Capture the cell that displays the provided text and extract its (X, Y) central coordinate. 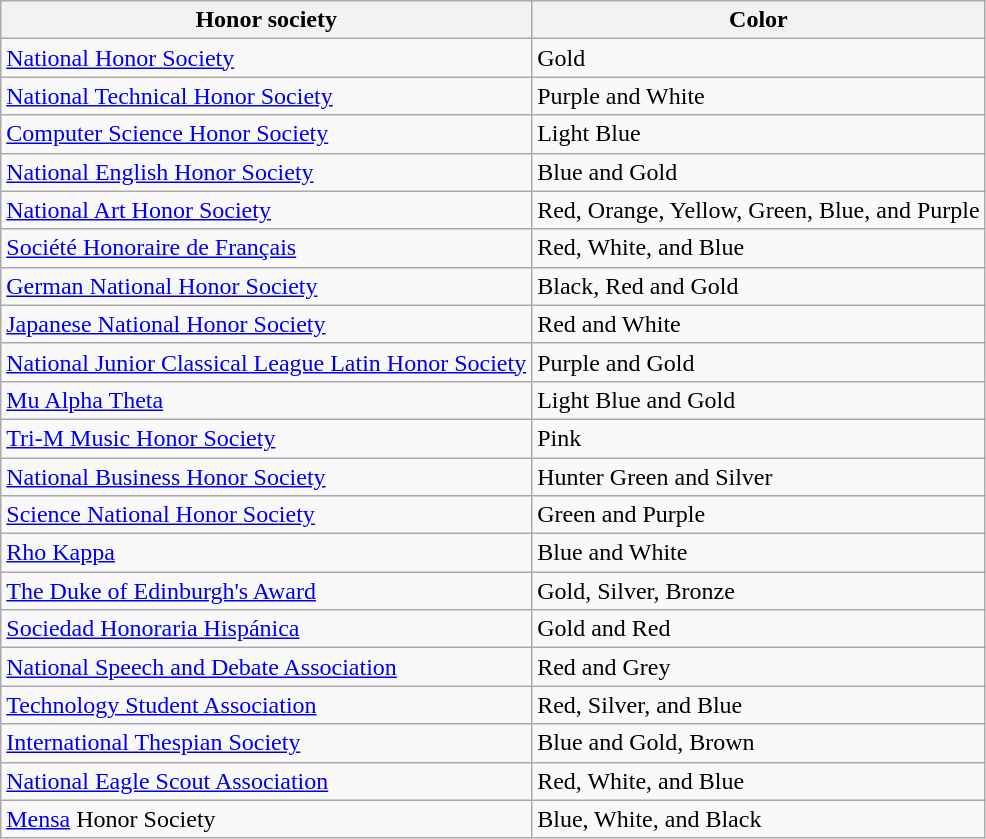
National Eagle Scout Association (266, 781)
Technology Student Association (266, 705)
National Junior Classical League Latin Honor Society (266, 362)
Mu Alpha Theta (266, 400)
National Art Honor Society (266, 210)
Red, Silver, and Blue (758, 705)
Blue and Gold, Brown (758, 743)
Tri-M Music Honor Society (266, 438)
Green and Purple (758, 515)
Light Blue (758, 134)
Red and White (758, 324)
Light Blue and Gold (758, 400)
Gold (758, 58)
Gold and Red (758, 629)
National Speech and Debate Association (266, 667)
Blue, White, and Black (758, 819)
Gold, Silver, Bronze (758, 591)
Sociedad Honoraria Hispánica (266, 629)
National Honor Society (266, 58)
Red, Orange, Yellow, Green, Blue, and Purple (758, 210)
Japanese National Honor Society (266, 324)
Blue and Gold (758, 172)
German National Honor Society (266, 286)
National English Honor Society (266, 172)
National Business Honor Society (266, 477)
Hunter Green and Silver (758, 477)
Honor society (266, 20)
Blue and White (758, 553)
Société Honoraire de Français (266, 248)
International Thespian Society (266, 743)
Mensa Honor Society (266, 819)
Black, Red and Gold (758, 286)
Computer Science Honor Society (266, 134)
Rho Kappa (266, 553)
Purple and Gold (758, 362)
National Technical Honor Society (266, 96)
Red and Grey (758, 667)
Purple and White (758, 96)
Science National Honor Society (266, 515)
Pink (758, 438)
Color (758, 20)
The Duke of Edinburgh's Award (266, 591)
